Determine the [x, y] coordinate at the center of the cell enclosing the given text.  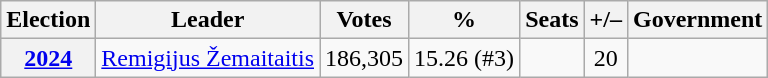
2024 [48, 58]
15.26 (#3) [464, 58]
Remigijus Žemaitaitis [208, 58]
% [464, 20]
Election [48, 20]
Government [697, 20]
20 [606, 58]
186,305 [364, 58]
Votes [364, 20]
+/– [606, 20]
Seats [552, 20]
Leader [208, 20]
